Extract the [x, y] coordinate from the center of the cell holding the provided text.  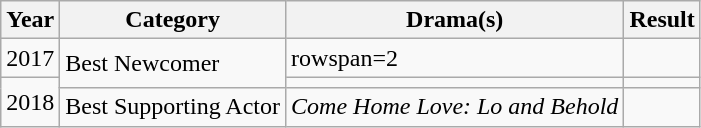
Best Supporting Actor [173, 107]
Come Home Love: Lo and Behold [455, 107]
rowspan=2 [455, 58]
2018 [30, 102]
Best Newcomer [173, 64]
2017 [30, 58]
Category [173, 20]
Result [662, 20]
Drama(s) [455, 20]
Year [30, 20]
